From the cell containing the given text, extract its center point as [x, y] coordinate. 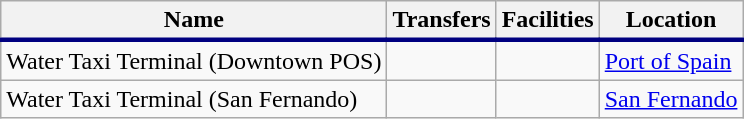
Location [671, 21]
Name [194, 21]
Transfers [442, 21]
Port of Spain [671, 60]
San Fernando [671, 99]
Water Taxi Terminal (San Fernando) [194, 99]
Water Taxi Terminal (Downtown POS) [194, 60]
Facilities [548, 21]
